Return the [X, Y] coordinate for the center point of the cell that contains the specified text.  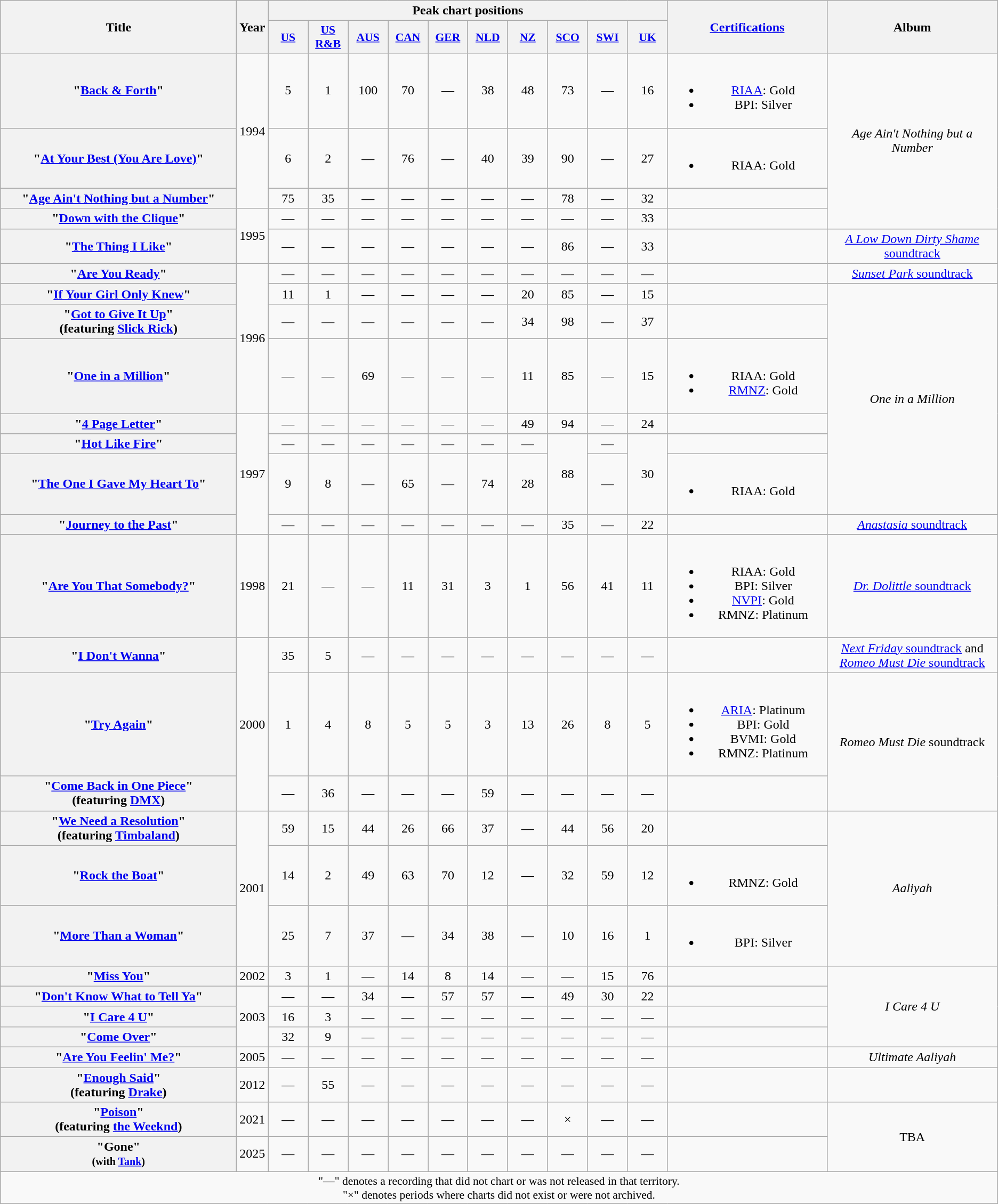
Certifications [747, 27]
Ultimate Aaliyah [912, 1057]
69 [368, 376]
2001 [253, 888]
"We Need a Resolution"(featuring Timbaland) [118, 828]
39 [528, 158]
"Are You That Somebody?" [118, 586]
40 [487, 158]
74 [487, 484]
"Miss You" [118, 976]
RIAA: GoldBPI: Silver [747, 91]
A Low Down Dirty Shame soundtrack [912, 246]
"Come Over" [118, 1037]
"Try Again" [118, 724]
UK [647, 37]
27 [647, 158]
GER [448, 37]
6 [288, 158]
NLD [487, 37]
2003 [253, 1016]
13 [528, 724]
"Journey to the Past" [118, 524]
90 [567, 158]
2021 [253, 1119]
66 [448, 828]
"Poison"(featuring the Weeknd) [118, 1119]
Year [253, 27]
"Age Ain't Nothing but a Number" [118, 198]
AUS [368, 37]
ARIA: PlatinumBPI: GoldBVMI: GoldRMNZ: Platinum [747, 724]
24 [647, 424]
1998 [253, 586]
"The One I Gave My Heart To" [118, 484]
1994 [253, 131]
Next Friday soundtrack and Romeo Must Die soundtrack [912, 656]
7 [328, 936]
75 [288, 198]
Romeo Must Die soundtrack [912, 742]
100 [368, 91]
Album [912, 27]
41 [608, 586]
US [288, 37]
65 [408, 484]
SCO [567, 37]
25 [288, 936]
2002 [253, 976]
"If Your Girl Only Knew" [118, 294]
"Down with the Clique" [118, 219]
"Gone"(with Tank) [118, 1154]
73 [567, 91]
NZ [528, 37]
98 [567, 321]
31 [448, 586]
36 [328, 793]
I Care 4 U [912, 1006]
Sunset Park soundtrack [912, 273]
1995 [253, 236]
"Are You Feelin' Me?" [118, 1057]
Title [118, 27]
"Got to Give It Up"(featuring Slick Rick) [118, 321]
Dr. Dolittle soundtrack [912, 586]
TBA [912, 1137]
"Rock the Boat" [118, 875]
28 [528, 484]
Aaliyah [912, 888]
10 [567, 936]
× [567, 1119]
RIAA: GoldRMNZ: Gold [747, 376]
4 [328, 724]
"I Care 4 U" [118, 1016]
RMNZ: Gold [747, 875]
SWI [608, 37]
48 [528, 91]
88 [567, 474]
"At Your Best (You Are Love)" [118, 158]
2005 [253, 1057]
21 [288, 586]
2012 [253, 1084]
Anastasia soundtrack [912, 524]
94 [567, 424]
CAN [408, 37]
"More Than a Woman" [118, 936]
55 [328, 1084]
"—" denotes a recording that did not chart or was not released in that territory."×" denotes periods where charts did not exist or were not archived. [499, 1187]
"One in a Million" [118, 376]
"Are You Ready" [118, 273]
Peak chart positions [468, 11]
63 [408, 875]
USR&B [328, 37]
2025 [253, 1154]
"Come Back in One Piece"(featuring DMX) [118, 793]
78 [567, 198]
Age Ain't Nothing but a Number [912, 141]
2000 [253, 724]
One in a Million [912, 399]
"Hot Like Fire" [118, 444]
"The Thing I Like" [118, 246]
86 [567, 246]
RIAA: GoldBPI: SilverNVPI: GoldRMNZ: Platinum [747, 586]
"Back & Forth" [118, 91]
"4 Page Letter" [118, 424]
"I Don't Wanna" [118, 656]
1997 [253, 474]
"Enough Said"(featuring Drake) [118, 1084]
1996 [253, 338]
BPI: Silver [747, 936]
"Don't Know What to Tell Ya" [118, 996]
